Detect which cell encompasses the target text, then output its (X, Y) center coordinate. 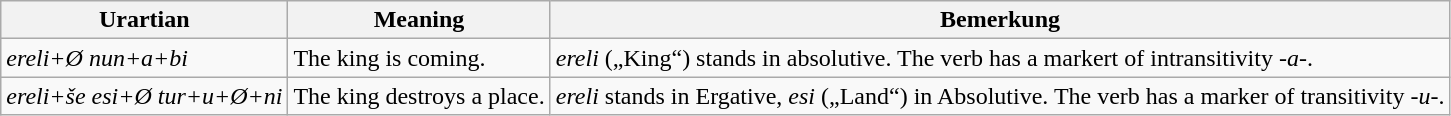
Bemerkung (1000, 20)
ereli+Ø nun+a+bi (144, 58)
ereli+še esi+Ø tur+u+Ø+ni (144, 96)
The king is coming. (419, 58)
The king destroys a place. (419, 96)
ereli („King“) stands in absolutive. The verb has a markert of intransitivity -a-. (1000, 58)
Meaning (419, 20)
Urartian (144, 20)
ereli stands in Ergative, esi („Land“) in Absolutive. The verb has a marker of transitivity -u-. (1000, 96)
